Find where the given text appears and provide that cell's center as [x, y] coordinate. 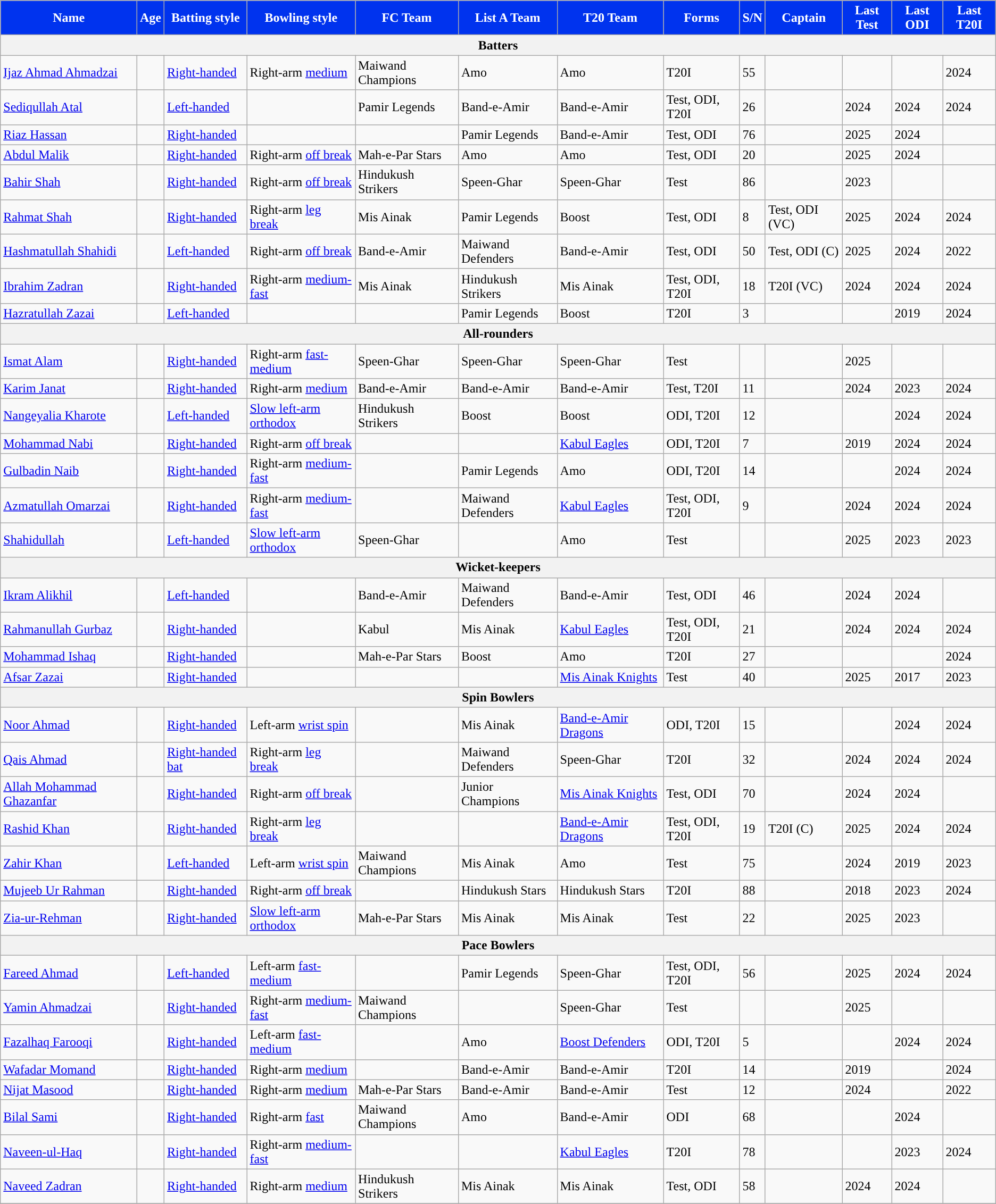
All-rounders [498, 333]
Karim Janat [69, 389]
Gulbadin Naib [69, 471]
Noor Ahmad [69, 724]
Fareed Ahmad [69, 973]
Bowling style [301, 18]
Rashid Khan [69, 829]
68 [752, 1117]
Rahmat Shah [69, 217]
Bahir Shah [69, 182]
Abdul Malik [69, 155]
Mujeeb Ur Rahman [69, 891]
18 [752, 286]
9 [752, 505]
5 [752, 1042]
Fazalhaq Farooqi [69, 1042]
70 [752, 793]
Afsar Zazai [69, 677]
Name [69, 18]
2018 [867, 891]
76 [752, 135]
Last T20I [969, 18]
Mohammad Ishaq [69, 657]
Last Test [867, 18]
86 [752, 182]
50 [752, 251]
Zia-ur-Rehman [69, 918]
Wicket-keepers [498, 567]
Ikram Alikhil [69, 595]
19 [752, 829]
8 [752, 217]
Nangeyalia Kharote [69, 416]
27 [752, 657]
55 [752, 72]
Hazratullah Zazai [69, 313]
Ijaz Ahmad Ahmadzai [69, 72]
Last ODI [917, 18]
ODI [701, 1117]
T20I (VC) [803, 286]
22 [752, 918]
Junior Champions [508, 793]
Nijat Masood [69, 1090]
Azmatullah Omarzai [69, 505]
3 [752, 313]
11 [752, 389]
Test, ODI (VC) [803, 217]
58 [752, 1186]
Sediqullah Atal [69, 107]
Naveen-ul-Haq [69, 1152]
S/N [752, 18]
Mohammad Nabi [69, 444]
T20I (C) [803, 829]
26 [752, 107]
78 [752, 1152]
75 [752, 864]
46 [752, 595]
Boost Defenders [610, 1042]
20 [752, 155]
Right-arm fast-medium [301, 361]
FC Team [407, 18]
7 [752, 444]
Shahidullah [69, 540]
88 [752, 891]
Age [151, 18]
15 [752, 724]
Hashmatullah Shahidi [69, 251]
Rahmanullah Gurbaz [69, 630]
Forms [701, 18]
Batting style [205, 18]
Bilal Sami [69, 1117]
Kabul [407, 630]
Ibrahim Zadran [69, 286]
Yamin Ahmadzai [69, 1007]
List A Team [508, 18]
Qais Ahmad [69, 759]
Wafadar Momand [69, 1069]
Batters [498, 45]
40 [752, 677]
Test, ODI (C) [803, 251]
Captain [803, 18]
32 [752, 759]
Spin Bowlers [498, 697]
21 [752, 630]
Test, T20I [701, 389]
Pace Bowlers [498, 946]
Right-handed bat [205, 759]
Allah Mohammad Ghazanfar [69, 793]
T20 Team [610, 18]
2017 [917, 677]
Zahir Khan [69, 864]
56 [752, 973]
Ismat Alam [69, 361]
Naveed Zadran [69, 1186]
Riaz Hassan [69, 135]
Right-arm fast [301, 1117]
